Return (x, y) of the center of cell containing provided text 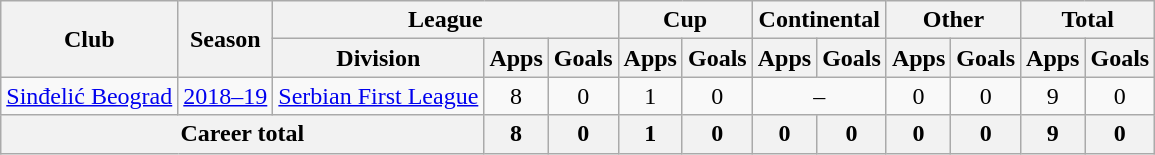
Sinđelić Beograd (90, 96)
2018–19 (226, 96)
Cup (685, 20)
Other (953, 20)
Club (90, 39)
Career total (242, 134)
Division (378, 58)
Total (1088, 20)
Season (226, 39)
League (446, 20)
Serbian First League (378, 96)
– (819, 96)
Continental (819, 20)
